Output the (X, Y) coordinate of the center of the cell containing the given text.  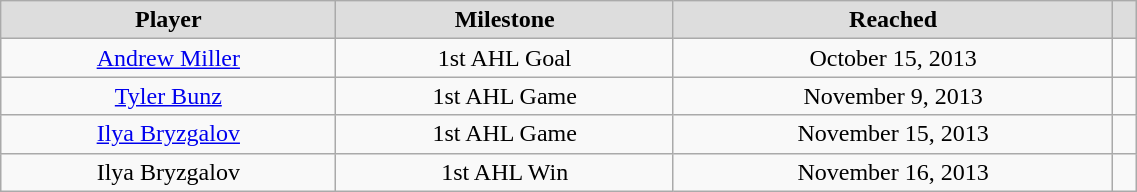
October 15, 2013 (892, 58)
1st AHL Win (505, 172)
Milestone (505, 20)
November 9, 2013 (892, 96)
Reached (892, 20)
Tyler Bunz (168, 96)
Andrew Miller (168, 58)
November 15, 2013 (892, 134)
November 16, 2013 (892, 172)
Player (168, 20)
1st AHL Goal (505, 58)
